Detect which cell encompasses the target text, then output its [X, Y] center coordinate. 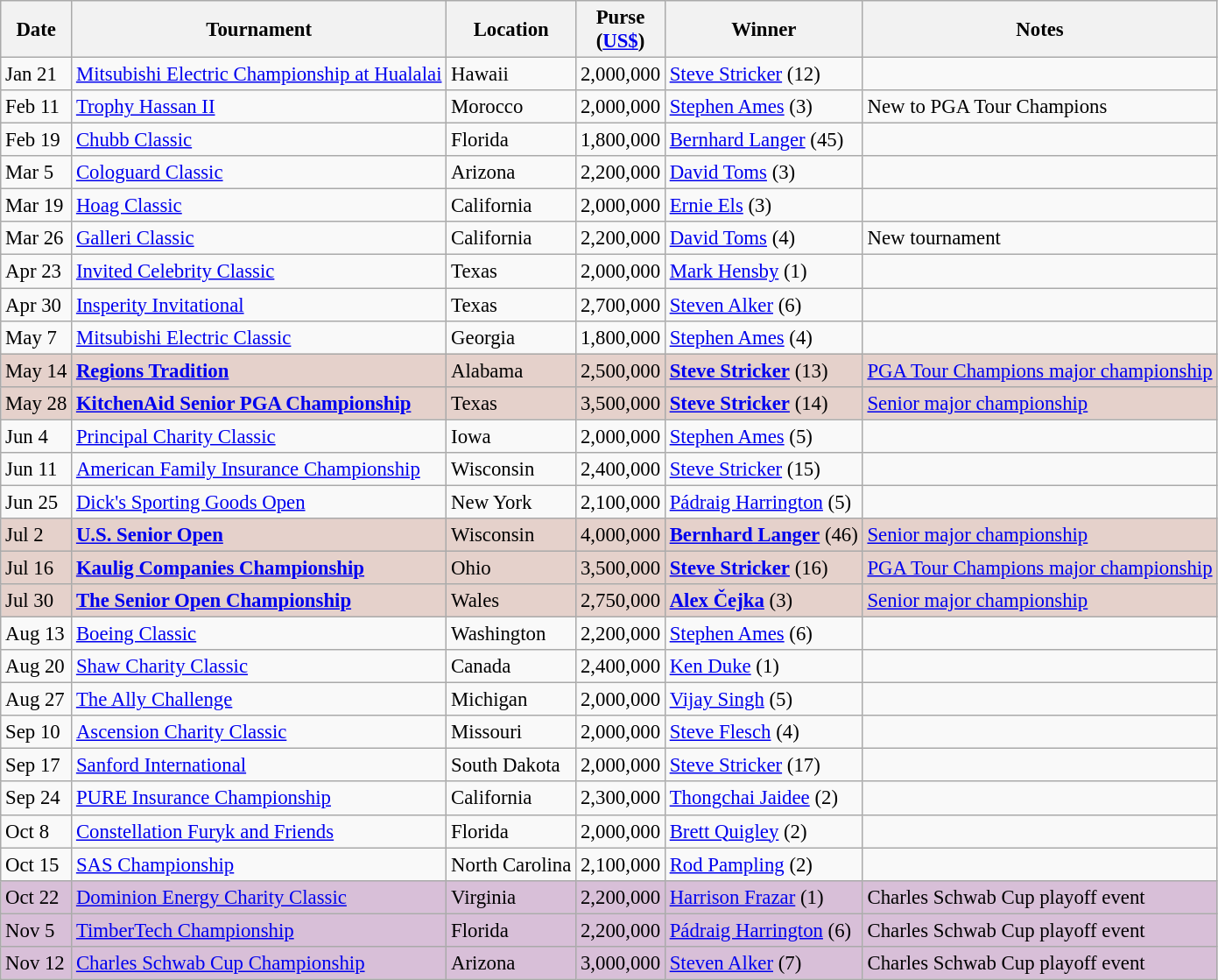
TimberTech Championship [259, 930]
Steven Alker (6) [764, 305]
4,000,000 [621, 535]
Mar 5 [37, 173]
Ohio [511, 568]
Purse(US$) [621, 30]
Sanford International [259, 765]
May 7 [37, 337]
2,750,000 [621, 601]
Trophy Hassan II [259, 107]
Regions Tradition [259, 370]
Thongchai Jaidee (2) [764, 799]
Insperity Invitational [259, 305]
Canada [511, 666]
Date [37, 30]
May 14 [37, 370]
Mar 19 [37, 206]
Bernhard Langer (46) [764, 535]
Hoag Classic [259, 206]
Iowa [511, 436]
PURE Insurance Championship [259, 799]
Galleri Classic [259, 239]
Alex Čejka (3) [764, 601]
Oct 8 [37, 831]
Steve Stricker (13) [764, 370]
Steve Stricker (17) [764, 765]
New York [511, 502]
Location [511, 30]
Alabama [511, 370]
Hawaii [511, 74]
Stephen Ames (5) [764, 436]
Stephen Ames (6) [764, 634]
Virginia [511, 897]
Invited Celebrity Classic [259, 271]
Wales [511, 601]
Mark Hensby (1) [764, 271]
The Senior Open Championship [259, 601]
Notes [1040, 30]
Ascension Charity Classic [259, 732]
Jun 4 [37, 436]
Washington [511, 634]
Dick's Sporting Goods Open [259, 502]
Pádraig Harrington (5) [764, 502]
Morocco [511, 107]
Missouri [511, 732]
Steve Stricker (15) [764, 469]
Ernie Els (3) [764, 206]
New to PGA Tour Champions [1040, 107]
Stephen Ames (3) [764, 107]
Ken Duke (1) [764, 666]
New tournament [1040, 239]
Tournament [259, 30]
Nov 5 [37, 930]
Rod Pampling (2) [764, 864]
Steve Flesch (4) [764, 732]
North Carolina [511, 864]
The Ally Challenge [259, 700]
Boeing Classic [259, 634]
South Dakota [511, 765]
Aug 20 [37, 666]
Apr 23 [37, 271]
Stephen Ames (4) [764, 337]
Jun 25 [37, 502]
Steve Stricker (16) [764, 568]
Sep 24 [37, 799]
Kaulig Companies Championship [259, 568]
2,500,000 [621, 370]
Steve Stricker (14) [764, 403]
David Toms (3) [764, 173]
Chubb Classic [259, 140]
Cologuard Classic [259, 173]
Oct 15 [37, 864]
Vijay Singh (5) [764, 700]
Sep 17 [37, 765]
Nov 12 [37, 963]
Mar 26 [37, 239]
Pádraig Harrington (6) [764, 930]
Principal Charity Classic [259, 436]
American Family Insurance Championship [259, 469]
Constellation Furyk and Friends [259, 831]
Dominion Energy Charity Classic [259, 897]
U.S. Senior Open [259, 535]
Charles Schwab Cup Championship [259, 963]
Aug 27 [37, 700]
May 28 [37, 403]
David Toms (4) [764, 239]
Aug 13 [37, 634]
Jul 30 [37, 601]
Apr 30 [37, 305]
SAS Championship [259, 864]
2,300,000 [621, 799]
Steve Stricker (12) [764, 74]
2,700,000 [621, 305]
Winner [764, 30]
Jul 16 [37, 568]
Jun 11 [37, 469]
Georgia [511, 337]
Harrison Frazar (1) [764, 897]
Mitsubishi Electric Classic [259, 337]
Sep 10 [37, 732]
3,000,000 [621, 963]
Jan 21 [37, 74]
Shaw Charity Classic [259, 666]
Steven Alker (7) [764, 963]
Mitsubishi Electric Championship at Hualalai [259, 74]
Michigan [511, 700]
Jul 2 [37, 535]
Oct 22 [37, 897]
Bernhard Langer (45) [764, 140]
Feb 11 [37, 107]
Feb 19 [37, 140]
Brett Quigley (2) [764, 831]
KitchenAid Senior PGA Championship [259, 403]
